Return [X, Y] of the center of cell containing provided text 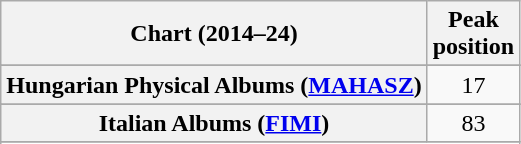
Hungarian Physical Albums (MAHASZ) [214, 85]
17 [473, 85]
Chart (2014–24) [214, 34]
Peakposition [473, 34]
83 [473, 123]
Italian Albums (FIMI) [214, 123]
